Locate the cell with the specified text and output its (x, y) center coordinate. 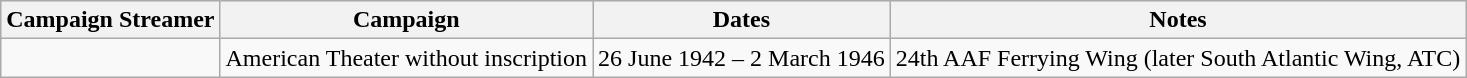
24th AAF Ferrying Wing (later South Atlantic Wing, ATC) (1178, 58)
American Theater without inscription (406, 58)
Notes (1178, 20)
Dates (742, 20)
Campaign Streamer (110, 20)
26 June 1942 – 2 March 1946 (742, 58)
Campaign (406, 20)
